Capture the cell that displays the provided text and extract its (x, y) central coordinate. 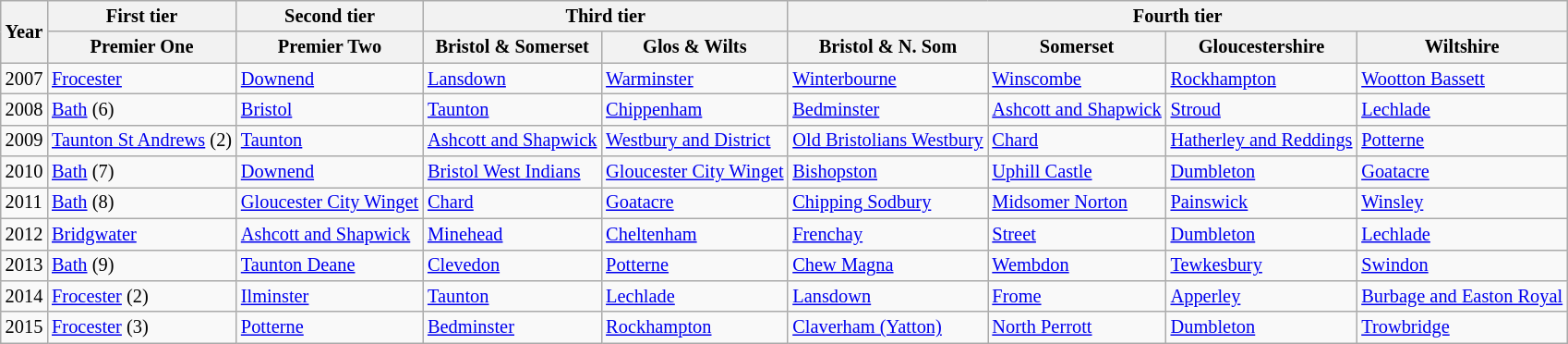
Bath (7) (142, 172)
North Perrott (1077, 327)
Trowbridge (1462, 327)
Bath (9) (142, 265)
Bath (8) (142, 203)
Frocester (2) (142, 296)
Winterbourne (887, 79)
Premier Two (330, 47)
Bridgwater (142, 234)
Winsley (1462, 203)
Fourth tier (1177, 16)
2008 (24, 109)
Third tier (606, 16)
Cheltenham (694, 234)
Premier One (142, 47)
Year (24, 31)
Uphill Castle (1077, 172)
Somerset (1077, 47)
Claverham (Yatton) (887, 327)
Chippenham (694, 109)
Midsomer Norton (1077, 203)
Westbury and District (694, 141)
Second tier (330, 16)
2011 (24, 203)
Bristol West Indians (512, 172)
Winscombe (1077, 79)
Frocester (142, 79)
First tier (142, 16)
Wootton Bassett (1462, 79)
Burbage and Easton Royal (1462, 296)
Frocester (3) (142, 327)
Stroud (1261, 109)
Street (1077, 234)
Hatherley and Reddings (1261, 141)
Apperley (1261, 296)
2015 (24, 327)
2013 (24, 265)
2012 (24, 234)
Glos & Wilts (694, 47)
2007 (24, 79)
Taunton St Andrews (2) (142, 141)
Frome (1077, 296)
Bishopston (887, 172)
Wiltshire (1462, 47)
2009 (24, 141)
Chipping Sodbury (887, 203)
Minehead (512, 234)
Painswick (1261, 203)
2014 (24, 296)
Taunton Deane (330, 265)
Chew Magna (887, 265)
Swindon (1462, 265)
Tewkesbury (1261, 265)
Frenchay (887, 234)
Clevedon (512, 265)
Gloucestershire (1261, 47)
Bath (6) (142, 109)
Bristol & Somerset (512, 47)
Bristol (330, 109)
Bristol & N. Som (887, 47)
2010 (24, 172)
Wembdon (1077, 265)
Ilminster (330, 296)
Old Bristolians Westbury (887, 141)
Warminster (694, 79)
